Detect which cell encompasses the target text, then output its (x, y) center coordinate. 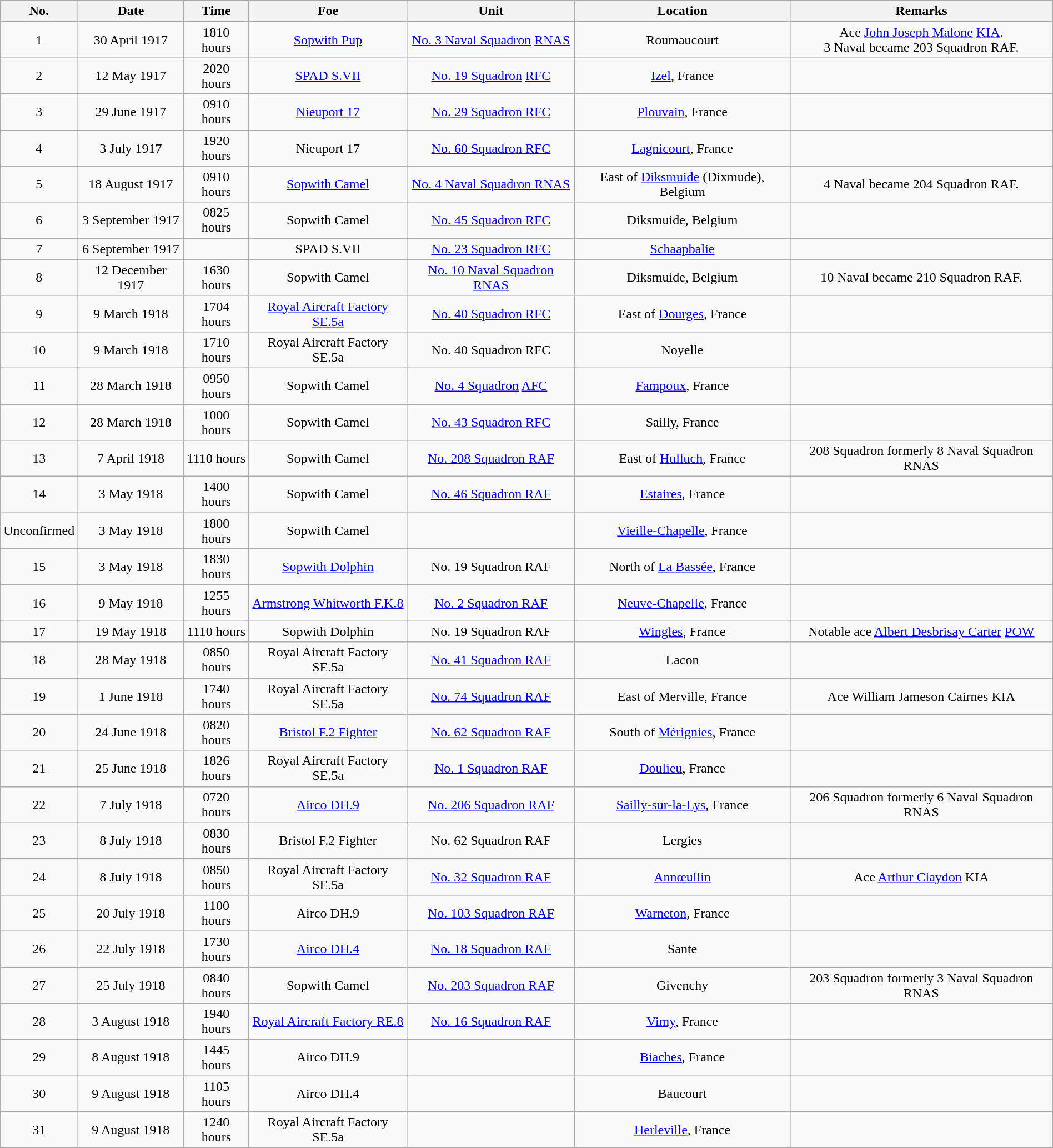
Schaapbalie (683, 249)
6 (39, 220)
26 (39, 949)
22 July 1918 (131, 949)
No. 19 Squadron RFC (491, 76)
16 (39, 603)
203 Squadron formerly 3 Naval Squadron RNAS (921, 985)
Location (683, 11)
19 (39, 696)
Notable ace Albert Desbrisay Carter POW (921, 631)
1704 hours (217, 313)
30 (39, 1094)
Unconfirmed (39, 531)
0825 hours (217, 220)
1800 hours (217, 531)
3 (39, 112)
17 (39, 631)
1240 hours (217, 1130)
0820 hours (217, 732)
1940 hours (217, 1022)
18 August 1917 (131, 184)
29 June 1917 (131, 112)
Royal Aircraft Factory RE.8 (328, 1022)
Ace William Jameson Cairnes KIA (921, 696)
1100 hours (217, 913)
8 August 1918 (131, 1057)
4 (39, 148)
13 (39, 459)
9 (39, 313)
Vieille-Chapelle, France (683, 531)
0830 hours (217, 841)
Sopwith Pup (328, 40)
0950 hours (217, 385)
12 May 1917 (131, 76)
7 July 1918 (131, 804)
Warneton, France (683, 913)
No. 1 Squadron RAF (491, 769)
1810 hours (217, 40)
No. 74 Squadron RAF (491, 696)
24 (39, 876)
Biaches, France (683, 1057)
South of Mérignies, France (683, 732)
East of Hulluch, France (683, 459)
East of Merville, France (683, 696)
1826 hours (217, 769)
23 (39, 841)
Date (131, 11)
Sailly-sur-la-Lys, France (683, 804)
No. 41 Squadron RAF (491, 660)
Neuve-Chapelle, France (683, 603)
7 (39, 249)
25 June 1918 (131, 769)
27 (39, 985)
20 (39, 732)
No. (39, 11)
Givenchy (683, 985)
No. 23 Squadron RFC (491, 249)
25 (39, 913)
11 (39, 385)
Lagnicourt, France (683, 148)
No. 60 Squadron RFC (491, 148)
No. 32 Squadron RAF (491, 876)
1 (39, 40)
No. 103 Squadron RAF (491, 913)
No. 43 Squadron RFC (491, 422)
20 July 1918 (131, 913)
Estaires, France (683, 494)
Ace Arthur Claydon KIA (921, 876)
1710 hours (217, 350)
No. 45 Squadron RFC (491, 220)
East of Dourges, France (683, 313)
Fampoux, France (683, 385)
6 September 1917 (131, 249)
24 June 1918 (131, 732)
28 May 1918 (131, 660)
10 (39, 350)
14 (39, 494)
208 Squadron formerly 8 Naval Squadron RNAS (921, 459)
No. 4 Squadron AFC (491, 385)
No. 206 Squadron RAF (491, 804)
Noyelle (683, 350)
Doulieu, France (683, 769)
1400 hours (217, 494)
3 July 1917 (131, 148)
No. 208 Squadron RAF (491, 459)
Unit (491, 11)
1630 hours (217, 278)
1000 hours (217, 422)
Annœullin (683, 876)
No. 203 Squadron RAF (491, 985)
1255 hours (217, 603)
8 (39, 278)
No. 4 Naval Squadron RNAS (491, 184)
12 (39, 422)
Lacon (683, 660)
2020 hours (217, 76)
North of La Bassée, France (683, 567)
1730 hours (217, 949)
2 (39, 76)
Baucourt (683, 1094)
3 August 1918 (131, 1022)
1740 hours (217, 696)
29 (39, 1057)
No. 3 Naval Squadron RNAS (491, 40)
3 September 1917 (131, 220)
1830 hours (217, 567)
1445 hours (217, 1057)
22 (39, 804)
4 Naval became 204 Squadron RAF. (921, 184)
Vimy, France (683, 1022)
Wingles, France (683, 631)
1 June 1918 (131, 696)
Herleville, France (683, 1130)
1920 hours (217, 148)
No. 29 Squadron RFC (491, 112)
Remarks (921, 11)
9 May 1918 (131, 603)
No. 46 Squadron RAF (491, 494)
East of Diksmuide (Dixmude), Belgium (683, 184)
Izel, France (683, 76)
Sailly, France (683, 422)
0840 hours (217, 985)
28 (39, 1022)
No. 18 Squadron RAF (491, 949)
Armstrong Whitworth F.K.8 (328, 603)
Sante (683, 949)
Lergies (683, 841)
206 Squadron formerly 6 Naval Squadron RNAS (921, 804)
Roumaucourt (683, 40)
30 April 1917 (131, 40)
7 April 1918 (131, 459)
No. 10 Naval Squadron RNAS (491, 278)
Time (217, 11)
25 July 1918 (131, 985)
31 (39, 1130)
5 (39, 184)
12 December 1917 (131, 278)
Ace John Joseph Malone KIA.3 Naval became 203 Squadron RAF. (921, 40)
21 (39, 769)
1105 hours (217, 1094)
Plouvain, France (683, 112)
18 (39, 660)
15 (39, 567)
10 Naval became 210 Squadron RAF. (921, 278)
Foe (328, 11)
19 May 1918 (131, 631)
No. 2 Squadron RAF (491, 603)
0720 hours (217, 804)
No. 16 Squadron RAF (491, 1022)
